Find where the given text appears and provide that cell's center as (x, y) coordinate. 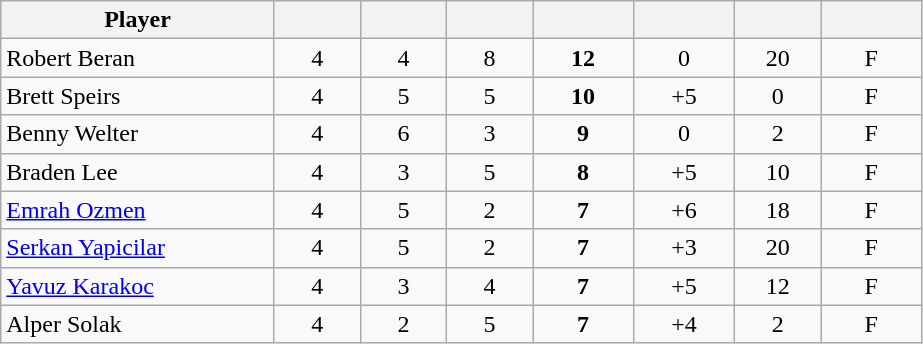
Braden Lee (138, 172)
Brett Speirs (138, 96)
6 (403, 134)
Robert Beran (138, 58)
Yavuz Karakoc (138, 286)
18 (778, 210)
+4 (684, 324)
+6 (684, 210)
+3 (684, 248)
Emrah Ozmen (138, 210)
Alper Solak (138, 324)
Serkan Yapicilar (138, 248)
Benny Welter (138, 134)
9 (582, 134)
Player (138, 20)
